Determine the [x, y] coordinate at the center of the cell enclosing the given text.  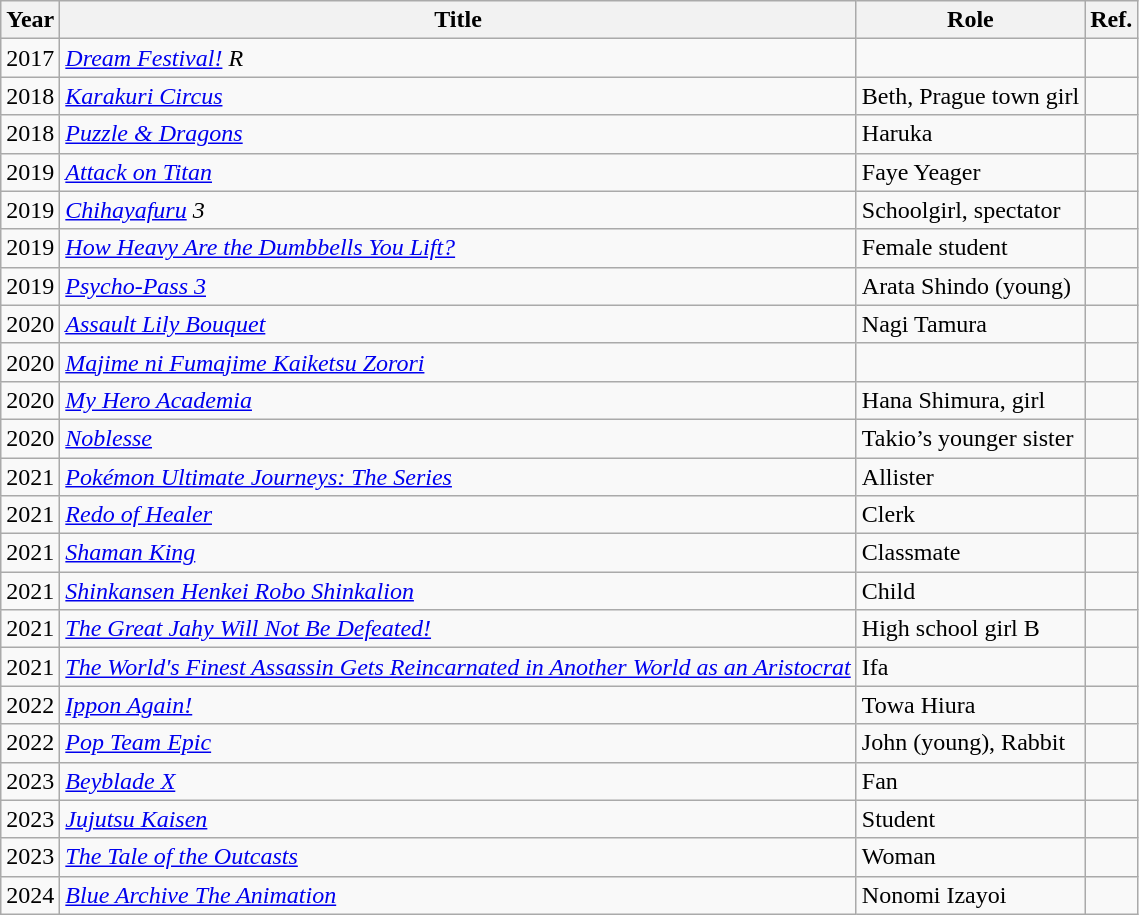
Nagi Tamura [970, 324]
Ref. [1112, 20]
Student [970, 819]
High school girl B [970, 629]
Female student [970, 248]
Blue Archive The Animation [458, 895]
Year [30, 20]
Chihayafuru 3 [458, 210]
Takio’s younger sister [970, 438]
Dream Festival! R [458, 58]
John (young), Rabbit [970, 743]
Puzzle & Dragons [458, 134]
Ifa [970, 667]
Clerk [970, 515]
Nonomi Izayoi [970, 895]
Woman [970, 857]
Arata Shindo (young) [970, 286]
Psycho-Pass 3 [458, 286]
Majime ni Fumajime Kaiketsu Zorori [458, 362]
The Tale of the Outcasts [458, 857]
Beth, Prague town girl [970, 96]
The Great Jahy Will Not Be Defeated! [458, 629]
Attack on Titan [458, 172]
Assault Lily Bouquet [458, 324]
How Heavy Are the Dumbbells You Lift? [458, 248]
Pokémon Ultimate Journeys: The Series [458, 477]
Faye Yeager [970, 172]
Role [970, 20]
Noblesse [458, 438]
Shaman King [458, 553]
Schoolgirl, spectator [970, 210]
Beyblade X [458, 781]
Karakuri Circus [458, 96]
Shinkansen Henkei Robo Shinkalion [458, 591]
Hana Shimura, girl [970, 400]
Towa Hiura [970, 705]
2024 [30, 895]
Ippon Again! [458, 705]
Allister [970, 477]
2017 [30, 58]
Haruka [970, 134]
The World's Finest Assassin Gets Reincarnated in Another World as an Aristocrat [458, 667]
Pop Team Epic [458, 743]
Fan [970, 781]
Child [970, 591]
Jujutsu Kaisen [458, 819]
Title [458, 20]
My Hero Academia [458, 400]
Redo of Healer [458, 515]
Classmate [970, 553]
